Determine the [X, Y] coordinate at the center of the cell enclosing the given text.  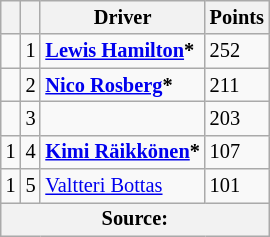
107 [237, 152]
203 [237, 118]
Valtteri Bottas [122, 186]
2 [31, 85]
4 [31, 152]
252 [237, 51]
Nico Rosberg* [122, 85]
211 [237, 85]
5 [31, 186]
Lewis Hamilton* [122, 51]
Points [237, 17]
Driver [122, 17]
Kimi Räikkönen* [122, 152]
101 [237, 186]
3 [31, 118]
Source: [135, 219]
